Return [X, Y] of the center of cell containing provided text 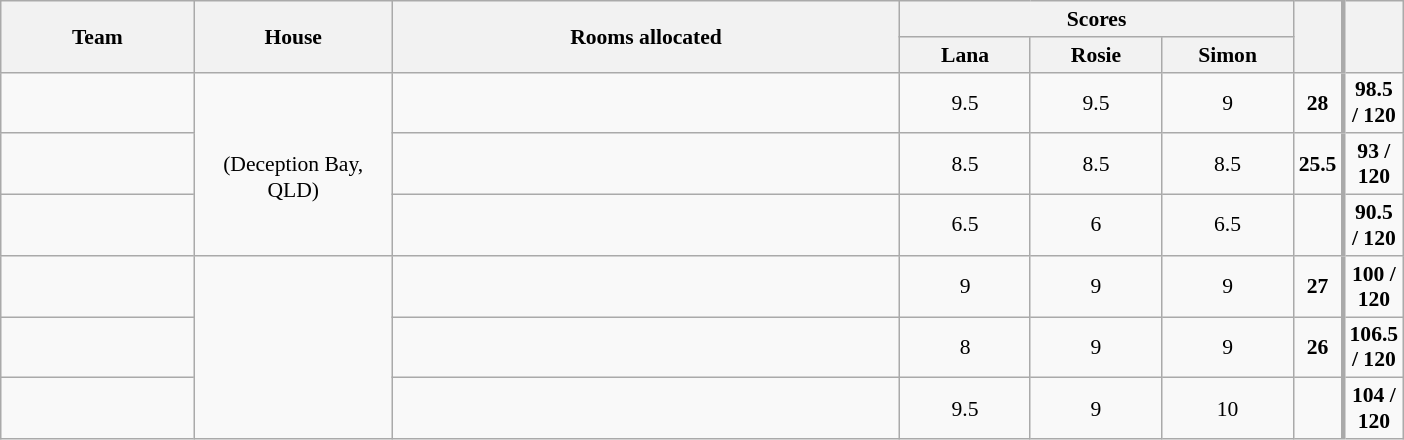
Simon [1228, 55]
27 [1318, 286]
Rosie [1096, 55]
28 [1318, 102]
100 / 120 [1373, 286]
Rooms allocated [646, 36]
98.5 / 120 [1373, 102]
26 [1318, 348]
25.5 [1318, 164]
8 [966, 348]
(Deception Bay, QLD) [293, 164]
Scores [1097, 19]
10 [1228, 408]
Lana [966, 55]
Team [98, 36]
90.5 / 120 [1373, 226]
93 / 120 [1373, 164]
House [293, 36]
6 [1096, 226]
106.5 / 120 [1373, 348]
104 / 120 [1373, 408]
